Return (X, Y) of the center of cell containing provided text 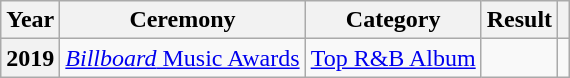
2019 (30, 58)
Billboard Music Awards (182, 58)
Top R&B Album (393, 58)
Year (30, 20)
Result (519, 20)
Category (393, 20)
Ceremony (182, 20)
